Output the [X, Y] coordinate of the center of the cell containing the given text.  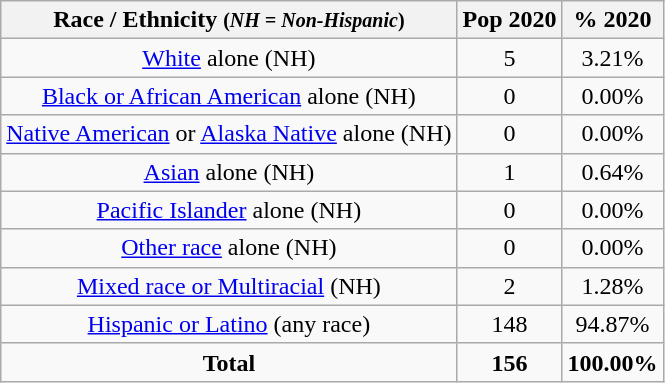
Other race alone (NH) [229, 248]
2 [510, 286]
156 [510, 362]
5 [510, 58]
Hispanic or Latino (any race) [229, 324]
3.21% [612, 58]
94.87% [612, 324]
148 [510, 324]
Black or African American alone (NH) [229, 96]
1.28% [612, 286]
Native American or Alaska Native alone (NH) [229, 134]
100.00% [612, 362]
Total [229, 362]
Mixed race or Multiracial (NH) [229, 286]
White alone (NH) [229, 58]
1 [510, 172]
Asian alone (NH) [229, 172]
Race / Ethnicity (NH = Non-Hispanic) [229, 20]
% 2020 [612, 20]
Pacific Islander alone (NH) [229, 210]
Pop 2020 [510, 20]
0.64% [612, 172]
